Provide the (X, Y) coordinate of the cell's center where the given text is located.  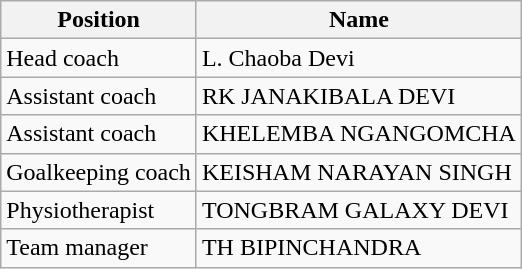
Team manager (99, 248)
L. Chaoba Devi (358, 58)
Name (358, 20)
KHELEMBA NGANGOMCHA (358, 134)
Physiotherapist (99, 210)
TH BIPINCHANDRA (358, 248)
KEISHAM NARAYAN SINGH (358, 172)
RK JANAKIBALA DEVI (358, 96)
TONGBRAM GALAXY DEVI (358, 210)
Head coach (99, 58)
Goalkeeping coach (99, 172)
Position (99, 20)
